Scan for the cell matching the given text and deliver its (x, y) coordinate at center. 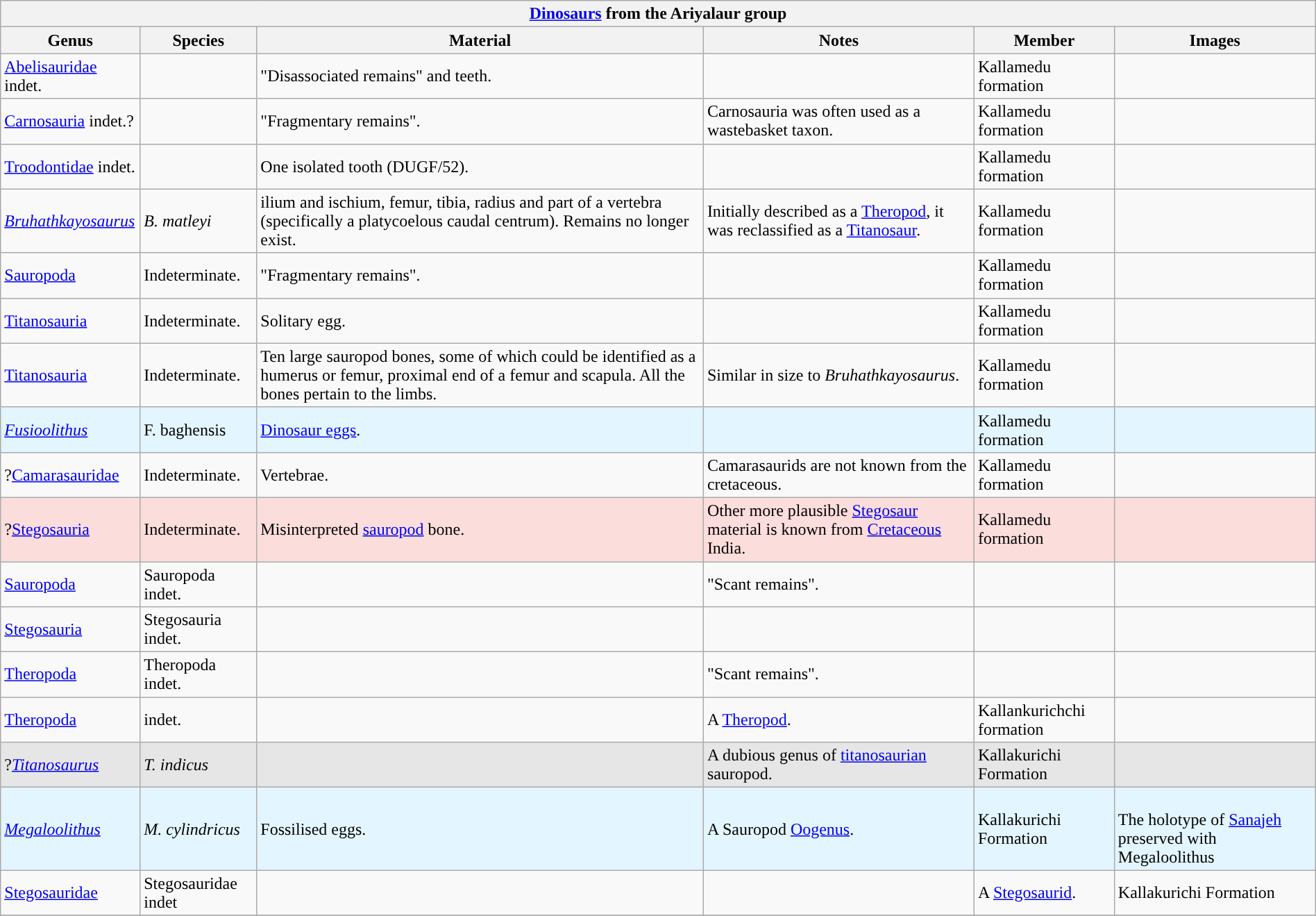
Images (1215, 40)
Species (199, 40)
Megaloolithus (71, 829)
Carnosauria was often used as a wastebasket taxon. (838, 121)
?Camarasauridae (71, 475)
Kallankurichchi formation (1044, 719)
?Titanosaurus (71, 765)
T. indicus (199, 765)
Other more plausible Stegosaur material is known from Cretaceous India. (838, 529)
Sauropoda indet. (199, 583)
Camarasaurids are not known from the cretaceous. (838, 475)
ilium and ischium, femur, tibia, radius and part of a vertebra (specifically a platycoelous caudal centrum). Remains no longer exist. (480, 221)
Carnosauria indet.? (71, 121)
Dinosaur eggs. (480, 429)
One isolated tooth (DUGF/52). (480, 167)
"Disassociated remains" and teeth. (480, 76)
Bruhathkayosaurus (71, 221)
Stegosauridae (71, 893)
Stegosauridae indet (199, 893)
Abelisauridae indet. (71, 76)
Solitary egg. (480, 321)
Troodontidae indet. (71, 167)
Material (480, 40)
Misinterpreted sauropod bone. (480, 529)
Stegosauria (71, 629)
Initially described as a Theropod, it was reclassified as a Titanosaur. (838, 221)
Vertebrae. (480, 475)
Dinosaurs from the Ariyalaur group (658, 14)
Similar in size to Bruhathkayosaurus. (838, 375)
indet. (199, 719)
A Theropod. (838, 719)
The holotype of Sanajeh preserved with Megaloolithus (1215, 829)
A dubious genus of titanosaurian sauropod. (838, 765)
Fusioolithus (71, 429)
B. matleyi (199, 221)
A Sauropod Oogenus. (838, 829)
Notes (838, 40)
?Stegosauria (71, 529)
M. cylindricus (199, 829)
Member (1044, 40)
Fossilised eggs. (480, 829)
A Stegosaurid. (1044, 893)
Stegosauria indet. (199, 629)
Theropoda indet. (199, 675)
Genus (71, 40)
F. baghensis (199, 429)
